Return the [X, Y] coordinate for the center point of the cell that contains the specified text.  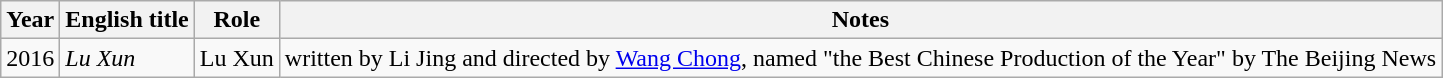
Year [30, 20]
written by Li Jing and directed by Wang Chong, named "the Best Chinese Production of the Year" by The Beijing News [860, 58]
Notes [860, 20]
Role [236, 20]
English title [127, 20]
2016 [30, 58]
